Provide the (x, y) coordinate of the cell's center where the given text is located.  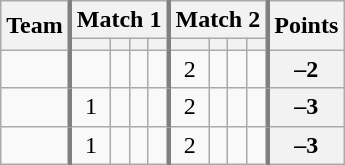
Match 2 (218, 20)
–2 (306, 69)
Points (306, 26)
Match 1 (120, 20)
Team (36, 26)
